From the cell containing the given text, extract its center point as (x, y) coordinate. 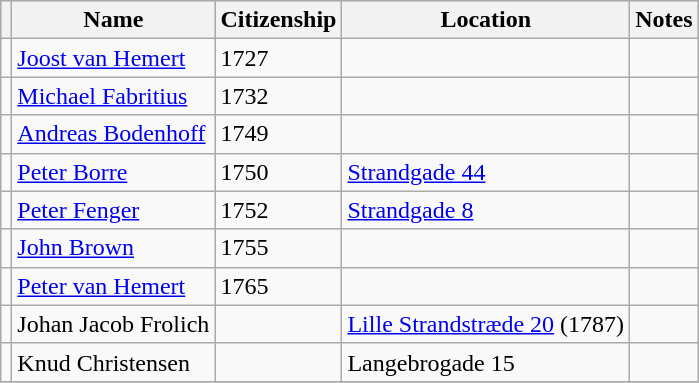
1765 (278, 286)
1727 (278, 58)
Andreas Bodenhoff (114, 134)
Lille Strandstræde 20 (1787) (486, 324)
Peter van Hemert (114, 286)
Strandgade 8 (486, 210)
Knud Christensen (114, 362)
1732 (278, 96)
John Brown (114, 248)
Strandgade 44 (486, 172)
Name (114, 20)
Peter Fenger (114, 210)
1749 (278, 134)
Citizenship (278, 20)
Location (486, 20)
Notes (664, 20)
1755 (278, 248)
Joost van Hemert (114, 58)
Johan Jacob Frolich (114, 324)
Michael Fabritius (114, 96)
1750 (278, 172)
1752 (278, 210)
Langebrogade 15 (486, 362)
Peter Borre (114, 172)
